Return (x, y) of the center of cell containing provided text 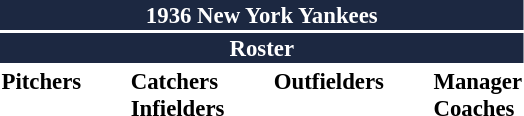
1936 New York Yankees (262, 15)
Roster (262, 48)
